Pinpoint the cell where the given text exists, returning its [X, Y] midpoint coordinate. 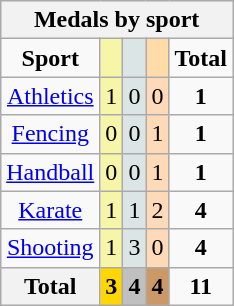
Fencing [50, 134]
2 [158, 210]
11 [201, 286]
Karate [50, 210]
Medals by sport [117, 20]
Shooting [50, 248]
Sport [50, 58]
Handball [50, 172]
Athletics [50, 96]
